Locate the cell with the specified text and output its [X, Y] center coordinate. 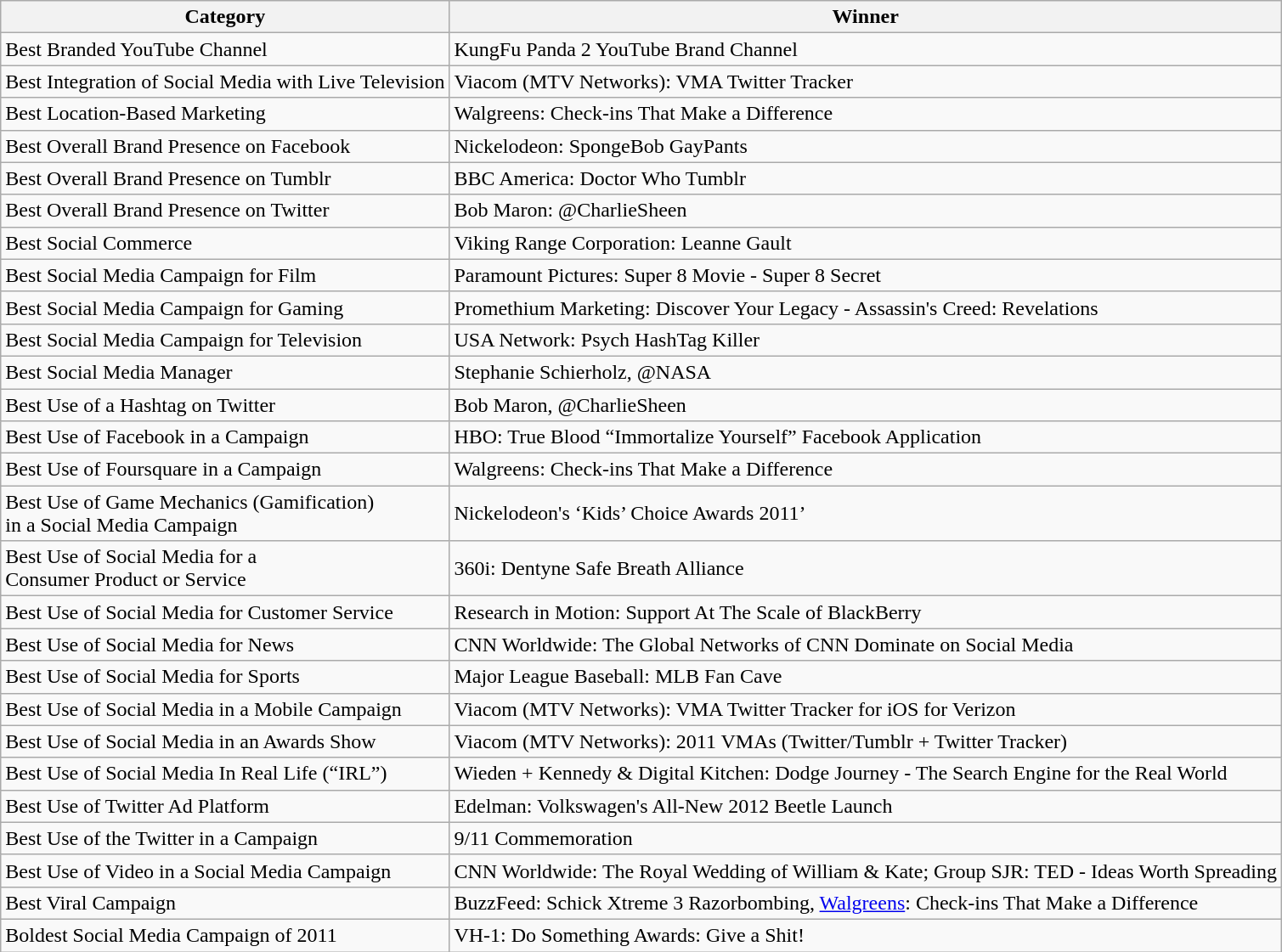
HBO: True Blood “Immortalize Yourself” Facebook Application [866, 437]
Best Overall Brand Presence on Tumblr [225, 178]
Best Use of Foursquare in a Campaign [225, 470]
Nickelodeon's ‘Kids’ Choice Awards 2011’ [866, 513]
Best Use of Social Media for aConsumer Product or Service [225, 569]
Best Use of Video in a Social Media Campaign [225, 870]
Best Use of Social Media for News [225, 645]
Best Social Commerce [225, 243]
Viacom (MTV Networks): VMA Twitter Tracker [866, 82]
Best Branded YouTube Channel [225, 49]
Research in Motion: Support At The Scale of BlackBerry [866, 612]
Best Overall Brand Presence on Facebook [225, 146]
Category [225, 17]
Best Use of Social Media in an Awards Show [225, 741]
Winner [866, 17]
Best Integration of Social Media with Live Television [225, 82]
Best Viral Campaign [225, 903]
Bob Maron, @CharlieSheen [866, 405]
BBC America: Doctor Who Tumblr [866, 178]
Best Use of Game Mechanics (Gamification)in a Social Media Campaign [225, 513]
KungFu Panda 2 YouTube Brand Channel [866, 49]
Major League Baseball: MLB Fan Cave [866, 677]
Best Use of Social Media for Sports [225, 677]
Best Use of a Hashtag on Twitter [225, 405]
Best Social Media Campaign for Television [225, 340]
Viking Range Corporation: Leanne Gault [866, 243]
BuzzFeed: Schick Xtreme 3 Razorbombing, Walgreens: Check-ins That Make a Difference [866, 903]
VH-1: Do Something Awards: Give a Shit! [866, 935]
Best Location-Based Marketing [225, 114]
Best Use of the Twitter in a Campaign [225, 838]
Paramount Pictures: Super 8 Movie - Super 8 Secret [866, 275]
Bob Maron: @CharlieSheen [866, 211]
CNN Worldwide: The Royal Wedding of William & Kate; Group SJR: TED - Ideas Worth Spreading [866, 870]
Best Use of Social Media In Real Life (“IRL”) [225, 774]
Best Overall Brand Presence on Twitter [225, 211]
Wieden + Kennedy & Digital Kitchen: Dodge Journey - The Search Engine for the Real World [866, 774]
Boldest Social Media Campaign of 2011 [225, 935]
Viacom (MTV Networks): VMA Twitter Tracker for iOS for Verizon [866, 709]
Best Social Media Campaign for Gaming [225, 307]
CNN Worldwide: The Global Networks of CNN Dominate on Social Media [866, 645]
Best Use of Twitter Ad Platform [225, 806]
Promethium Marketing: Discover Your Legacy - Assassin's Creed: Revelations [866, 307]
Best Use of Facebook in a Campaign [225, 437]
Best Use of Social Media in a Mobile Campaign [225, 709]
Best Social Media Campaign for Film [225, 275]
Best Use of Social Media for Customer Service [225, 612]
360i: Dentyne Safe Breath Alliance [866, 569]
Best Social Media Manager [225, 372]
USA Network: Psych HashTag Killer [866, 340]
Nickelodeon: SpongeBob GayPants [866, 146]
Viacom (MTV Networks): 2011 VMAs (Twitter/Tumblr + Twitter Tracker) [866, 741]
Edelman: Volkswagen's All-New 2012 Beetle Launch [866, 806]
Stephanie Schierholz, @NASA [866, 372]
9/11 Commemoration [866, 838]
